For the text-containing cell, return its midpoint in (x, y) coordinate format. 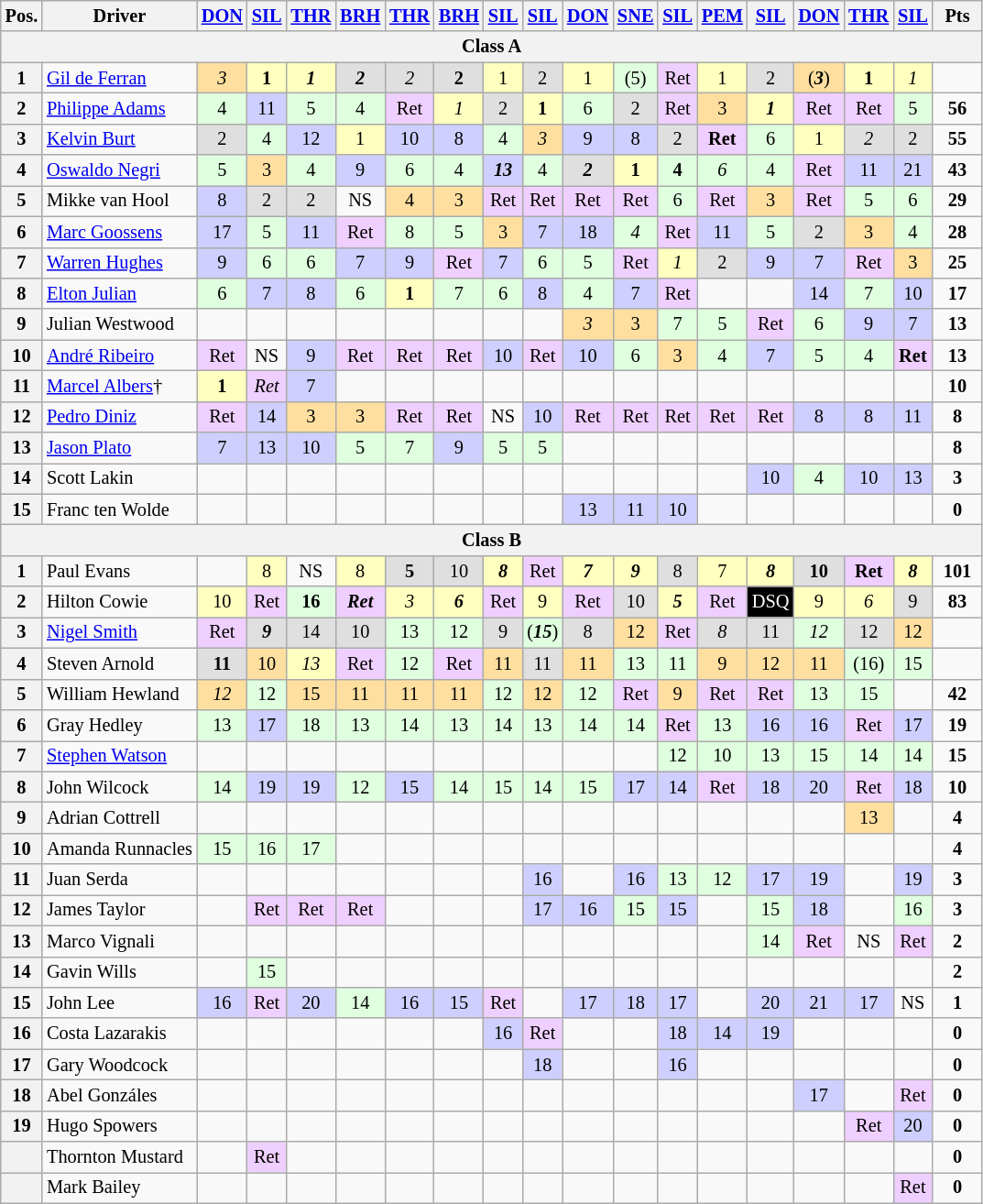
Mark Bailey (119, 1188)
Philippe Adams (119, 108)
43 (958, 170)
Hugo Spowers (119, 1126)
Pos. (22, 16)
83 (958, 602)
John Lee (119, 1002)
Class A (492, 47)
Juan Serda (119, 880)
Stephen Watson (119, 756)
Gray Hedley (119, 725)
25 (958, 263)
101 (958, 571)
Gil de Ferran (119, 78)
Hilton Cowie (119, 602)
42 (958, 695)
28 (958, 232)
Driver (119, 16)
Franc ten Wolde (119, 509)
Elton Julian (119, 293)
(5) (636, 78)
Warren Hughes (119, 263)
Amanda Runnacles (119, 848)
Gavin Wills (119, 972)
James Taylor (119, 910)
Julian Westwood (119, 324)
Kelvin Burt (119, 139)
Abel Gonzáles (119, 1095)
Steven Arnold (119, 663)
John Wilcock (119, 787)
55 (958, 139)
Pedro Diniz (119, 417)
Pts (958, 16)
Jason Plato (119, 448)
Gary Woodcock (119, 1065)
Oswaldo Negri (119, 170)
29 (958, 201)
PEM (722, 16)
Nigel Smith (119, 632)
DSQ (770, 602)
(3) (819, 78)
Thornton Mustard (119, 1157)
Marcel Albers† (119, 386)
André Ribeiro (119, 356)
William Hewland (119, 695)
Marco Vignali (119, 941)
(15) (542, 632)
SNE (636, 16)
Costa Lazarakis (119, 1034)
56 (958, 108)
(16) (868, 663)
Class B (492, 540)
Paul Evans (119, 571)
Scott Lakin (119, 478)
Mikke van Hool (119, 201)
Marc Goossens (119, 232)
Adrian Cottrell (119, 817)
